Return (x, y) of the center of cell containing provided text 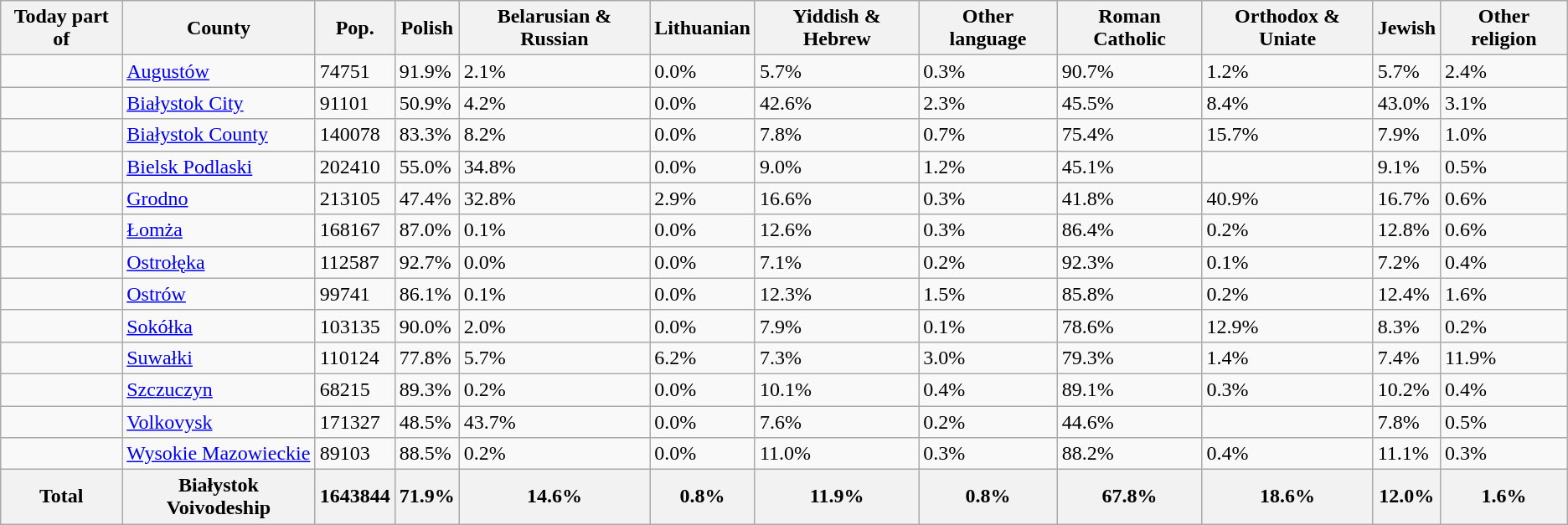
4.2% (554, 103)
3.0% (988, 358)
99741 (355, 294)
43.7% (554, 421)
Ostrów (219, 294)
7.3% (836, 358)
Bielsk Podlaski (219, 167)
14.6% (554, 497)
Orthodox & Uniate (1287, 28)
47.4% (427, 198)
32.8% (554, 198)
7.2% (1406, 262)
88.2% (1129, 454)
7.4% (1406, 358)
12.3% (836, 294)
42.6% (836, 103)
Ostrołęka (219, 262)
12.4% (1406, 294)
67.8% (1129, 497)
50.9% (427, 103)
92.7% (427, 262)
86.1% (427, 294)
79.3% (1129, 358)
74751 (355, 71)
Białystok County (219, 135)
Augustów (219, 71)
Suwałki (219, 358)
91101 (355, 103)
2.9% (703, 198)
45.1% (1129, 167)
7.6% (836, 421)
40.9% (1287, 198)
Lithuanian (703, 28)
12.8% (1406, 230)
Other language (988, 28)
Sokółka (219, 326)
90.0% (427, 326)
Pop. (355, 28)
9.1% (1406, 167)
11.1% (1406, 454)
Volkovysk (219, 421)
1.5% (988, 294)
12.0% (1406, 497)
91.9% (427, 71)
16.6% (836, 198)
11.0% (836, 454)
78.6% (1129, 326)
Today part of (62, 28)
7.1% (836, 262)
89.1% (1129, 389)
Łomża (219, 230)
Białystok City (219, 103)
75.4% (1129, 135)
55.0% (427, 167)
90.7% (1129, 71)
1.0% (1504, 135)
44.6% (1129, 421)
41.8% (1129, 198)
86.4% (1129, 230)
110124 (355, 358)
213105 (355, 198)
12.6% (836, 230)
83.3% (427, 135)
1.4% (1287, 358)
Szczuczyn (219, 389)
92.3% (1129, 262)
68215 (355, 389)
2.0% (554, 326)
10.2% (1406, 389)
71.9% (427, 497)
48.5% (427, 421)
9.0% (836, 167)
112587 (355, 262)
77.8% (427, 358)
168167 (355, 230)
87.0% (427, 230)
2.4% (1504, 71)
15.7% (1287, 135)
140078 (355, 135)
103135 (355, 326)
2.1% (554, 71)
Wysokie Mazowieckie (219, 454)
0.7% (988, 135)
8.2% (554, 135)
Polish (427, 28)
88.5% (427, 454)
171327 (355, 421)
Jewish (1406, 28)
Yiddish & Hebrew (836, 28)
45.5% (1129, 103)
3.1% (1504, 103)
85.8% (1129, 294)
2.3% (988, 103)
89103 (355, 454)
Belarusian & Russian (554, 28)
18.6% (1287, 497)
Other religion (1504, 28)
Grodno (219, 198)
89.3% (427, 389)
8.3% (1406, 326)
12.9% (1287, 326)
Białystok Voivodeship (219, 497)
County (219, 28)
34.8% (554, 167)
6.2% (703, 358)
Roman Catholic (1129, 28)
Total (62, 497)
202410 (355, 167)
10.1% (836, 389)
1643844 (355, 497)
8.4% (1287, 103)
43.0% (1406, 103)
16.7% (1406, 198)
